Return the (x, y) coordinate for the center point of the cell that contains the specified text.  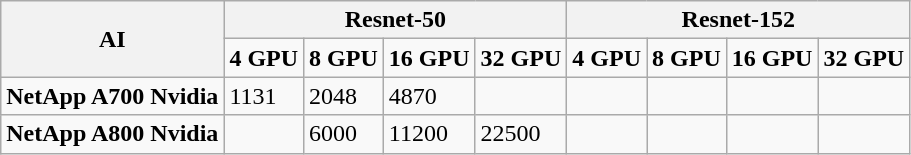
6000 (344, 134)
Resnet-152 (738, 20)
Resnet-50 (396, 20)
2048 (344, 96)
NetApp A800 Nvidia (112, 134)
AI (112, 39)
22500 (521, 134)
11200 (429, 134)
4870 (429, 96)
NetApp A700 Nvidia (112, 96)
1131 (264, 96)
